Output the (x, y) coordinate of the center of the cell containing the given text.  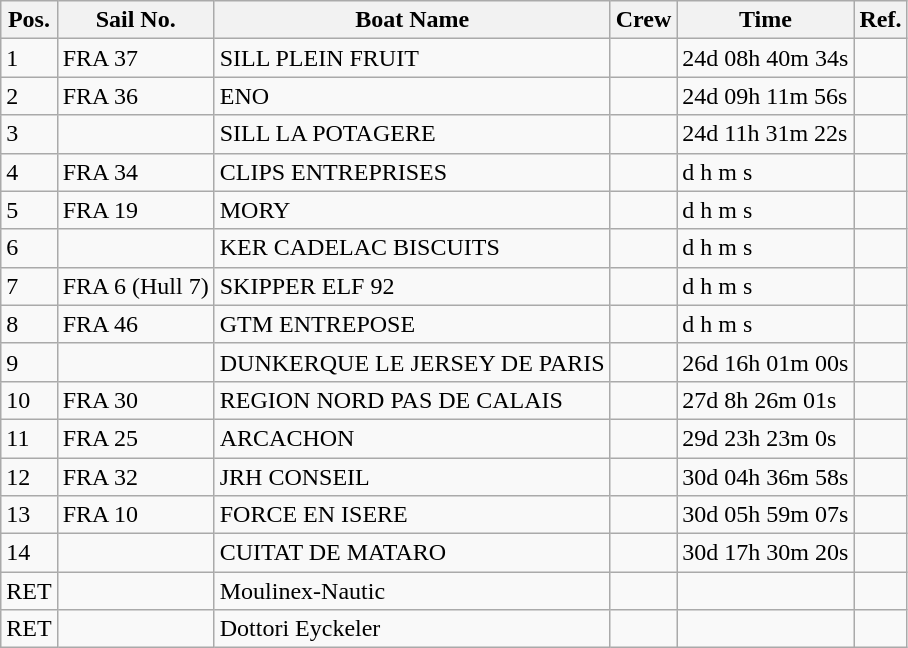
12 (29, 477)
SILL LA POTAGERE (412, 134)
CUITAT DE MATARO (412, 553)
10 (29, 400)
6 (29, 248)
Ref. (880, 20)
Dottori Eyckeler (412, 629)
13 (29, 515)
ARCACHON (412, 438)
FRA 19 (136, 210)
30d 17h 30m 20s (766, 553)
2 (29, 96)
JRH CONSEIL (412, 477)
REGION NORD PAS DE CALAIS (412, 400)
FRA 32 (136, 477)
FRA 37 (136, 58)
7 (29, 286)
SKIPPER ELF 92 (412, 286)
GTM ENTREPOSE (412, 324)
1 (29, 58)
4 (29, 172)
FRA 30 (136, 400)
FRA 10 (136, 515)
30d 04h 36m 58s (766, 477)
27d 8h 26m 01s (766, 400)
5 (29, 210)
24d 09h 11m 56s (766, 96)
24d 11h 31m 22s (766, 134)
26d 16h 01m 00s (766, 362)
Crew (644, 20)
KER CADELAC BISCUITS (412, 248)
SILL PLEIN FRUIT (412, 58)
FORCE EN ISERE (412, 515)
14 (29, 553)
Sail No. (136, 20)
DUNKERQUE LE JERSEY DE PARIS (412, 362)
FRA 36 (136, 96)
Boat Name (412, 20)
9 (29, 362)
CLIPS ENTREPRISES (412, 172)
8 (29, 324)
30d 05h 59m 07s (766, 515)
29d 23h 23m 0s (766, 438)
3 (29, 134)
ENO (412, 96)
FRA 34 (136, 172)
11 (29, 438)
FRA 25 (136, 438)
24d 08h 40m 34s (766, 58)
Moulinex-Nautic (412, 591)
MORY (412, 210)
Time (766, 20)
Pos. (29, 20)
FRA 6 (Hull 7) (136, 286)
FRA 46 (136, 324)
